Provide the [x, y] coordinate of the cell's center where the given text is located.  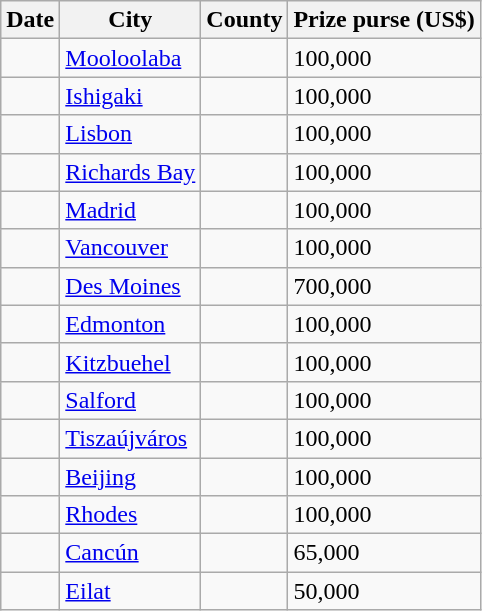
Lisbon [130, 134]
50,000 [384, 591]
Vancouver [130, 248]
Richards Bay [130, 172]
Des Moines [130, 286]
Madrid [130, 210]
65,000 [384, 553]
Edmonton [130, 324]
Kitzbuehel [130, 362]
Cancún [130, 553]
Salford [130, 400]
Beijing [130, 477]
City [130, 20]
Rhodes [130, 515]
Date [30, 20]
Ishigaki [130, 96]
Mooloolaba [130, 58]
County [244, 20]
700,000 [384, 286]
Prize purse (US$) [384, 20]
Eilat [130, 591]
Tiszaújváros [130, 438]
